Detect which cell encompasses the target text, then output its [x, y] center coordinate. 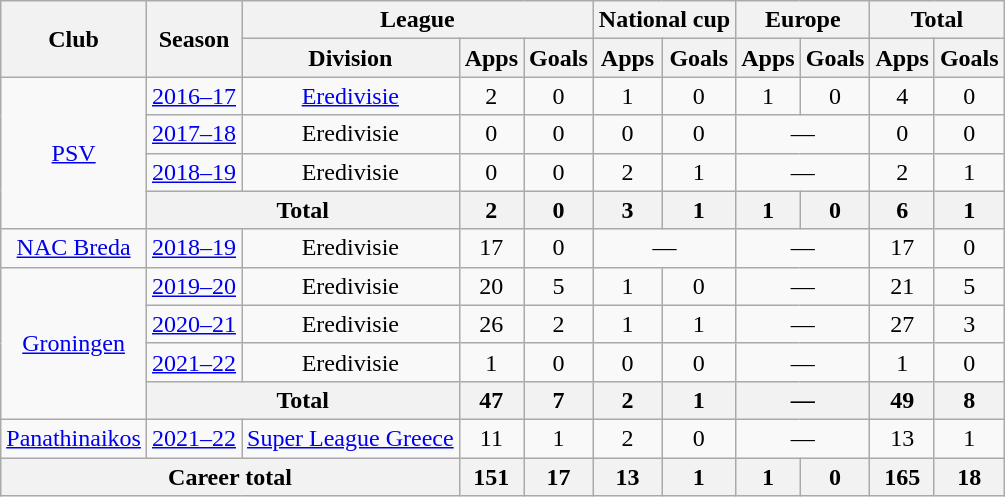
20 [491, 286]
Career total [230, 477]
Super League Greece [351, 438]
2020–21 [194, 324]
Europe [803, 20]
6 [902, 210]
2017–18 [194, 134]
165 [902, 477]
National cup [664, 20]
Groningen [74, 343]
Division [351, 58]
151 [491, 477]
11 [491, 438]
7 [559, 400]
21 [902, 286]
49 [902, 400]
Club [74, 39]
26 [491, 324]
NAC Breda [74, 248]
2016–17 [194, 96]
18 [969, 477]
8 [969, 400]
4 [902, 96]
PSV [74, 153]
League [418, 20]
Panathinaikos [74, 438]
27 [902, 324]
Season [194, 39]
47 [491, 400]
2019–20 [194, 286]
